Detect which cell encompasses the target text, then output its [X, Y] center coordinate. 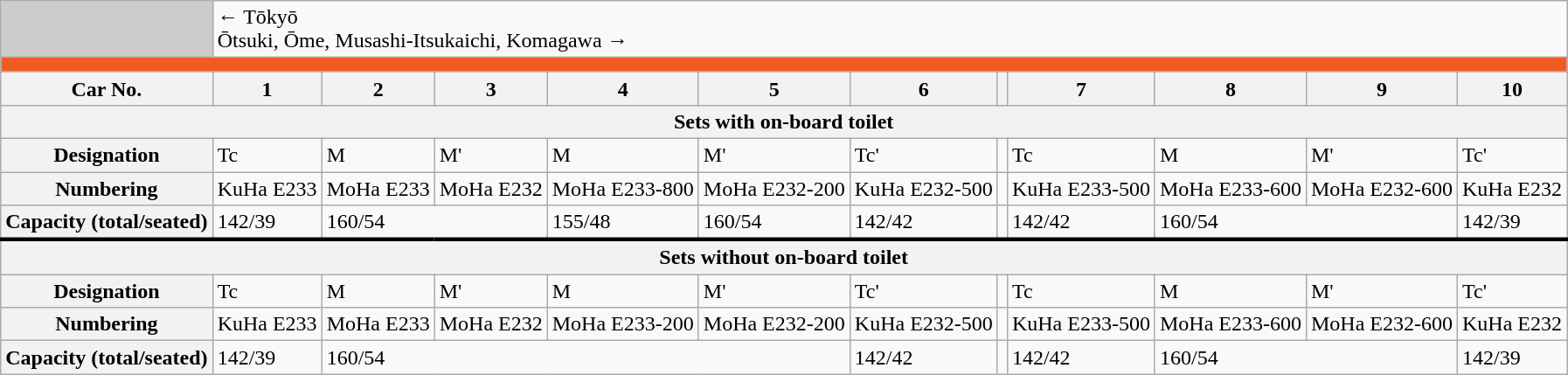
3 [491, 88]
6 [923, 88]
Sets without on-board toilet [784, 257]
155/48 [622, 223]
2 [378, 88]
9 [1381, 88]
1 [267, 88]
Sets with on-board toilet [784, 122]
7 [1080, 88]
5 [774, 88]
4 [622, 88]
MoHa E233-200 [622, 324]
MoHa E233-800 [622, 188]
Car No. [107, 88]
10 [1512, 88]
← TōkyōŌtsuki, Ōme, Musashi-Itsukaichi, Komagawa → [890, 30]
8 [1231, 88]
